Scan for the cell matching the given text and deliver its (X, Y) coordinate at center. 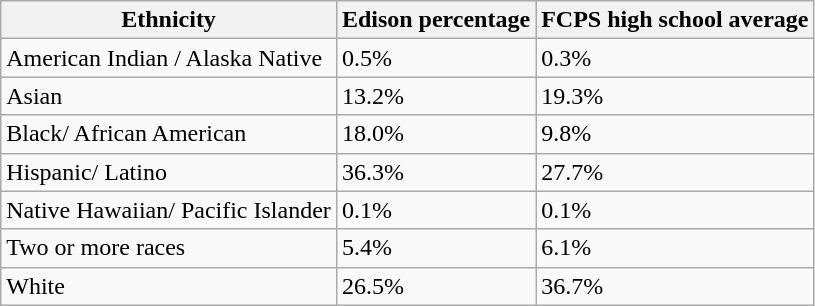
Black/ African American (169, 134)
Hispanic/ Latino (169, 172)
6.1% (675, 248)
Native Hawaiian/ Pacific Islander (169, 210)
Edison percentage (436, 20)
27.7% (675, 172)
36.3% (436, 172)
5.4% (436, 248)
9.8% (675, 134)
0.3% (675, 58)
Two or more races (169, 248)
19.3% (675, 96)
36.7% (675, 286)
Asian (169, 96)
White (169, 286)
Ethnicity (169, 20)
American Indian / Alaska Native (169, 58)
FCPS high school average (675, 20)
0.5% (436, 58)
13.2% (436, 96)
18.0% (436, 134)
26.5% (436, 286)
